Identify which cell holds the provided text, then report its (x, y) central coordinate. 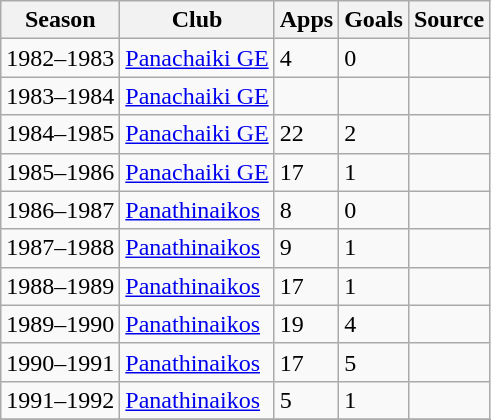
1990–1991 (60, 362)
Source (448, 20)
2 (374, 134)
1982–1983 (60, 58)
1985–1986 (60, 172)
9 (306, 248)
1989–1990 (60, 324)
Club (197, 20)
1988–1989 (60, 286)
1986–1987 (60, 210)
8 (306, 210)
1984–1985 (60, 134)
1983–1984 (60, 96)
Goals (374, 20)
19 (306, 324)
22 (306, 134)
1991–1992 (60, 400)
Season (60, 20)
Apps (306, 20)
1987–1988 (60, 248)
